Scan for the cell matching the given text and deliver its (x, y) coordinate at center. 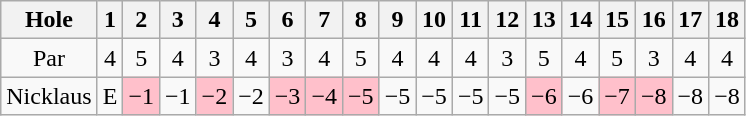
6 (288, 20)
14 (580, 20)
E (110, 96)
12 (508, 20)
10 (434, 20)
−4 (324, 96)
16 (654, 20)
−3 (288, 96)
2 (142, 20)
8 (362, 20)
15 (618, 20)
1 (110, 20)
7 (324, 20)
17 (690, 20)
9 (398, 20)
Par (49, 58)
11 (470, 20)
Hole (49, 20)
−7 (618, 96)
13 (544, 20)
Nicklaus (49, 96)
18 (728, 20)
